Capture the cell that displays the provided text and extract its (x, y) central coordinate. 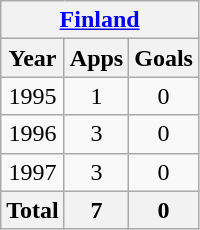
1997 (33, 172)
Apps (96, 58)
Goals (164, 58)
1 (96, 96)
1995 (33, 96)
1996 (33, 134)
Total (33, 210)
Finland (100, 20)
Year (33, 58)
7 (96, 210)
